Determine the (X, Y) coordinate at the center of the cell enclosing the given text.  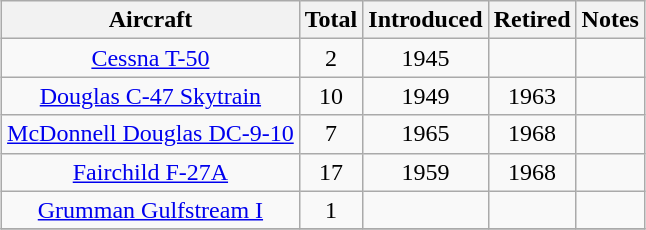
1959 (426, 172)
Aircraft (151, 20)
2 (331, 58)
Grumman Gulfstream I (151, 210)
Introduced (426, 20)
1965 (426, 134)
1949 (426, 96)
1945 (426, 58)
1963 (532, 96)
Retired (532, 20)
Notes (610, 20)
McDonnell Douglas DC-9-10 (151, 134)
Total (331, 20)
Fairchild F-27A (151, 172)
10 (331, 96)
17 (331, 172)
Douglas C-47 Skytrain (151, 96)
7 (331, 134)
1 (331, 210)
Cessna T-50 (151, 58)
